Provide the [x, y] coordinate of the cell's center where the given text is located.  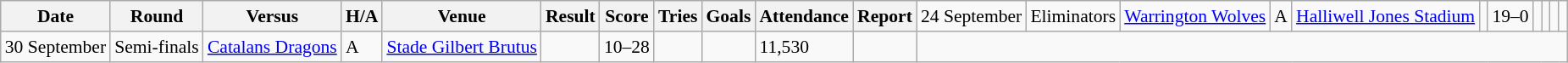
Date [56, 16]
Tries [678, 16]
19–0 [1510, 16]
Catalans Dragons [273, 47]
11,530 [804, 47]
H/A [363, 16]
24 September [971, 16]
Versus [273, 16]
Score [627, 16]
Result [571, 16]
30 September [56, 47]
Halliwell Jones Stadium [1386, 16]
Venue [462, 16]
Round [157, 16]
Warrington Wolves [1194, 16]
Semi-finals [157, 47]
Attendance [804, 16]
Stade Gilbert Brutus [462, 47]
Report [884, 16]
Eliminators [1072, 16]
10–28 [627, 47]
Goals [729, 16]
